Return the (X, Y) coordinate for the center point of the cell that contains the specified text.  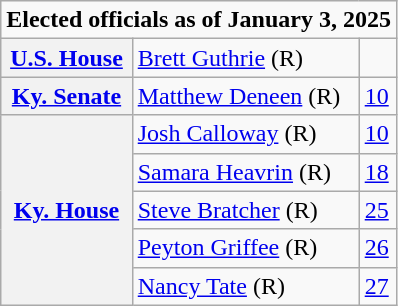
25 (378, 210)
Steve Bratcher (R) (246, 210)
Matthew Deneen (R) (246, 96)
27 (378, 286)
18 (378, 172)
Peyton Griffee (R) (246, 248)
Elected officials as of January 3, 2025 (199, 20)
26 (378, 248)
Nancy Tate (R) (246, 286)
Ky. House (66, 210)
Ky. Senate (66, 96)
Samara Heavrin (R) (246, 172)
U.S. House (66, 58)
Brett Guthrie (R) (246, 58)
Josh Calloway (R) (246, 134)
